Return (X, Y) of the center of cell containing provided text 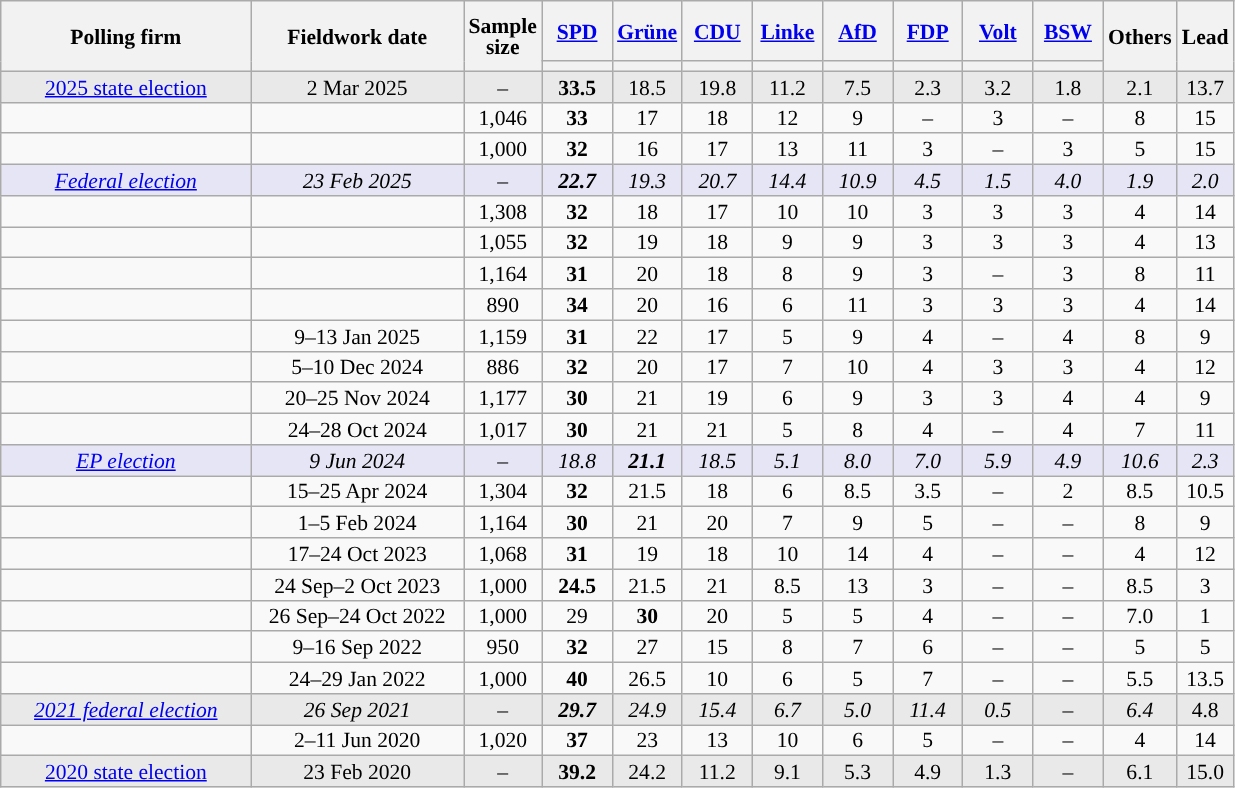
5.1 (787, 460)
15.4 (717, 710)
5.3 (857, 772)
4.8 (1206, 710)
19.8 (717, 86)
886 (503, 366)
Grüne (647, 31)
4.0 (1068, 180)
22.7 (577, 180)
1,020 (503, 740)
1,304 (503, 492)
20–25 Nov 2024 (358, 398)
AfD (857, 31)
Others (1140, 36)
33 (577, 118)
39.2 (577, 772)
26 Sep–24 Oct 2022 (358, 616)
13.7 (1206, 86)
1.8 (1068, 86)
2.1 (1140, 86)
6.4 (1140, 710)
13.5 (1206, 678)
9 Jun 2024 (358, 460)
24.2 (647, 772)
Lead (1206, 36)
950 (503, 648)
Volt (998, 31)
1.3 (998, 772)
890 (503, 304)
18.8 (577, 460)
10.5 (1206, 492)
2.0 (1206, 180)
1,017 (503, 430)
1,308 (503, 212)
19.3 (647, 180)
2 (1068, 492)
5.0 (857, 710)
5–10 Dec 2024 (358, 366)
2025 state election (126, 86)
1.5 (998, 180)
40 (577, 678)
1,055 (503, 242)
Fieldwork date (358, 36)
1,159 (503, 336)
9–16 Sep 2022 (358, 648)
33.5 (577, 86)
17–24 Oct 2023 (358, 554)
BSW (1068, 31)
9–13 Jan 2025 (358, 336)
29 (577, 616)
SPD (577, 31)
Linke (787, 31)
2020 state election (126, 772)
23 (647, 740)
15–25 Apr 2024 (358, 492)
20.7 (717, 180)
22 (647, 336)
Federal election (126, 180)
1,177 (503, 398)
24.9 (647, 710)
23 Feb 2020 (358, 772)
2 Mar 2025 (358, 86)
EP election (126, 460)
27 (647, 648)
11.4 (928, 710)
8.0 (857, 460)
26 Sep 2021 (358, 710)
37 (577, 740)
24–29 Jan 2022 (358, 678)
CDU (717, 31)
6.7 (787, 710)
Samplesize (503, 36)
15.0 (1206, 772)
FDP (928, 31)
23 Feb 2025 (358, 180)
1.9 (1140, 180)
10.9 (857, 180)
0.5 (998, 710)
29.7 (577, 710)
10.6 (1140, 460)
21.1 (647, 460)
1,068 (503, 554)
6.1 (1140, 772)
4.5 (928, 180)
1,046 (503, 118)
34 (577, 304)
24.5 (577, 584)
Polling firm (126, 36)
1 (1206, 616)
2–11 Jun 2020 (358, 740)
24–28 Oct 2024 (358, 430)
24 Sep–2 Oct 2023 (358, 584)
5.9 (998, 460)
7.5 (857, 86)
14.4 (787, 180)
3.5 (928, 492)
2021 federal election (126, 710)
9.1 (787, 772)
3.2 (998, 86)
26.5 (647, 678)
1–5 Feb 2024 (358, 522)
5.5 (1140, 678)
